Return [X, Y] of the center of cell containing provided text 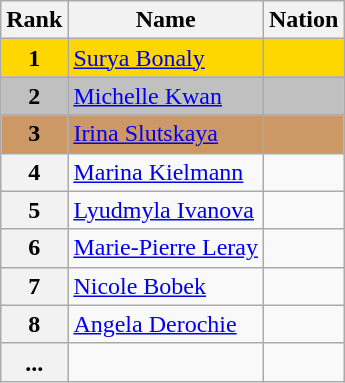
Irina Slutskaya [166, 134]
4 [34, 172]
Marie-Pierre Leray [166, 248]
7 [34, 286]
1 [34, 58]
5 [34, 210]
Lyudmyla Ivanova [166, 210]
Michelle Kwan [166, 96]
Nicole Bobek [166, 286]
Surya Bonaly [166, 58]
Angela Derochie [166, 324]
Nation [303, 20]
3 [34, 134]
Rank [34, 20]
Marina Kielmann [166, 172]
... [34, 362]
6 [34, 248]
8 [34, 324]
Name [166, 20]
2 [34, 96]
